Extract the (X, Y) coordinate from the center of the cell holding the provided text.  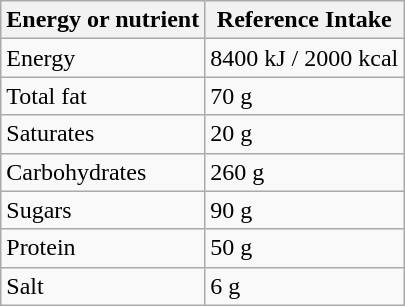
Carbohydrates (103, 172)
20 g (304, 134)
Salt (103, 286)
Energy (103, 58)
50 g (304, 248)
Sugars (103, 210)
90 g (304, 210)
70 g (304, 96)
8400 kJ / 2000 kcal (304, 58)
Total fat (103, 96)
260 g (304, 172)
Reference Intake (304, 20)
Energy or nutrient (103, 20)
6 g (304, 286)
Protein (103, 248)
Saturates (103, 134)
